Return [X, Y] of the center of cell containing provided text 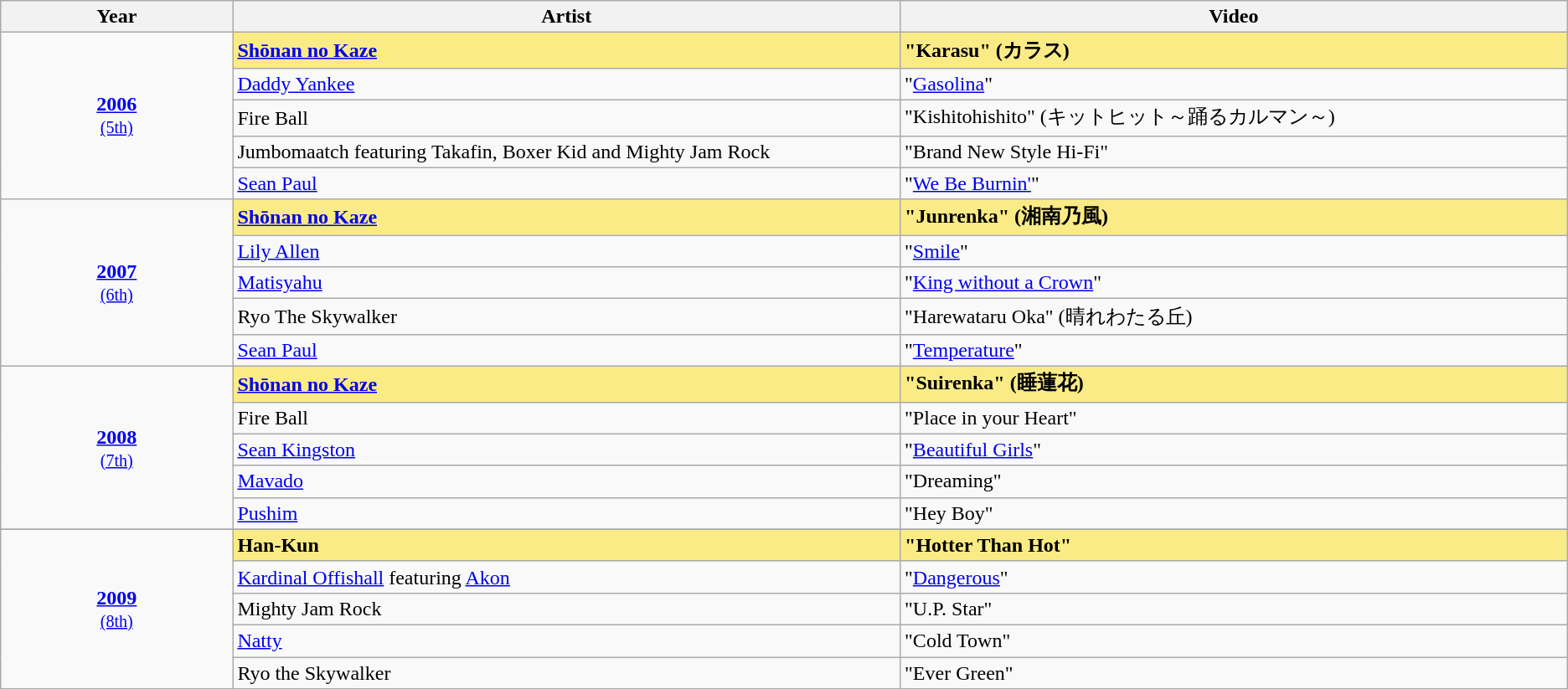
2009(8th) [117, 609]
"Karasu" (カラス) [1235, 50]
Daddy Yankee [566, 84]
Matisyahu [566, 283]
"Dreaming" [1235, 481]
Jumbomaatch featuring Takafin, Boxer Kid and Mighty Jam Rock [566, 152]
2006(5th) [117, 116]
Year [117, 17]
Artist [566, 17]
"Brand New Style Hi-Fi" [1235, 152]
Mavado [566, 481]
"Temperature" [1235, 350]
"Dangerous" [1235, 577]
Kardinal Offishall featuring Akon [566, 577]
Pushim [566, 513]
"Junrenka" (湘南乃風) [1235, 218]
Video [1235, 17]
"Kishitohishito" (キットヒット～踊るカルマン～) [1235, 117]
"Smile" [1235, 251]
Lily Allen [566, 251]
"U.P. Star" [1235, 609]
"Harewataru Oka" (晴れわたる丘) [1235, 316]
"Place in your Heart" [1235, 418]
Mighty Jam Rock [566, 609]
"Ever Green" [1235, 672]
"Cold Town" [1235, 640]
2007(6th) [117, 283]
"We Be Burnin'" [1235, 183]
"Hey Boy" [1235, 513]
Han-Kun [566, 545]
Ryo The Skywalker [566, 316]
"Hotter Than Hot" [1235, 545]
"Gasolina" [1235, 84]
"Beautiful Girls" [1235, 450]
"Suirenka" (睡蓮花) [1235, 383]
Natty [566, 640]
Sean Kingston [566, 450]
"King without a Crown" [1235, 283]
Ryo the Skywalker [566, 672]
2008(7th) [117, 447]
